For the text-containing cell, return its midpoint in [X, Y] coordinate format. 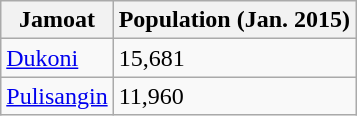
Pulisangin [57, 96]
15,681 [234, 58]
Dukoni [57, 58]
11,960 [234, 96]
Population (Jan. 2015) [234, 20]
Jamoat [57, 20]
